Return the [x, y] coordinate for the center point of the cell that contains the specified text.  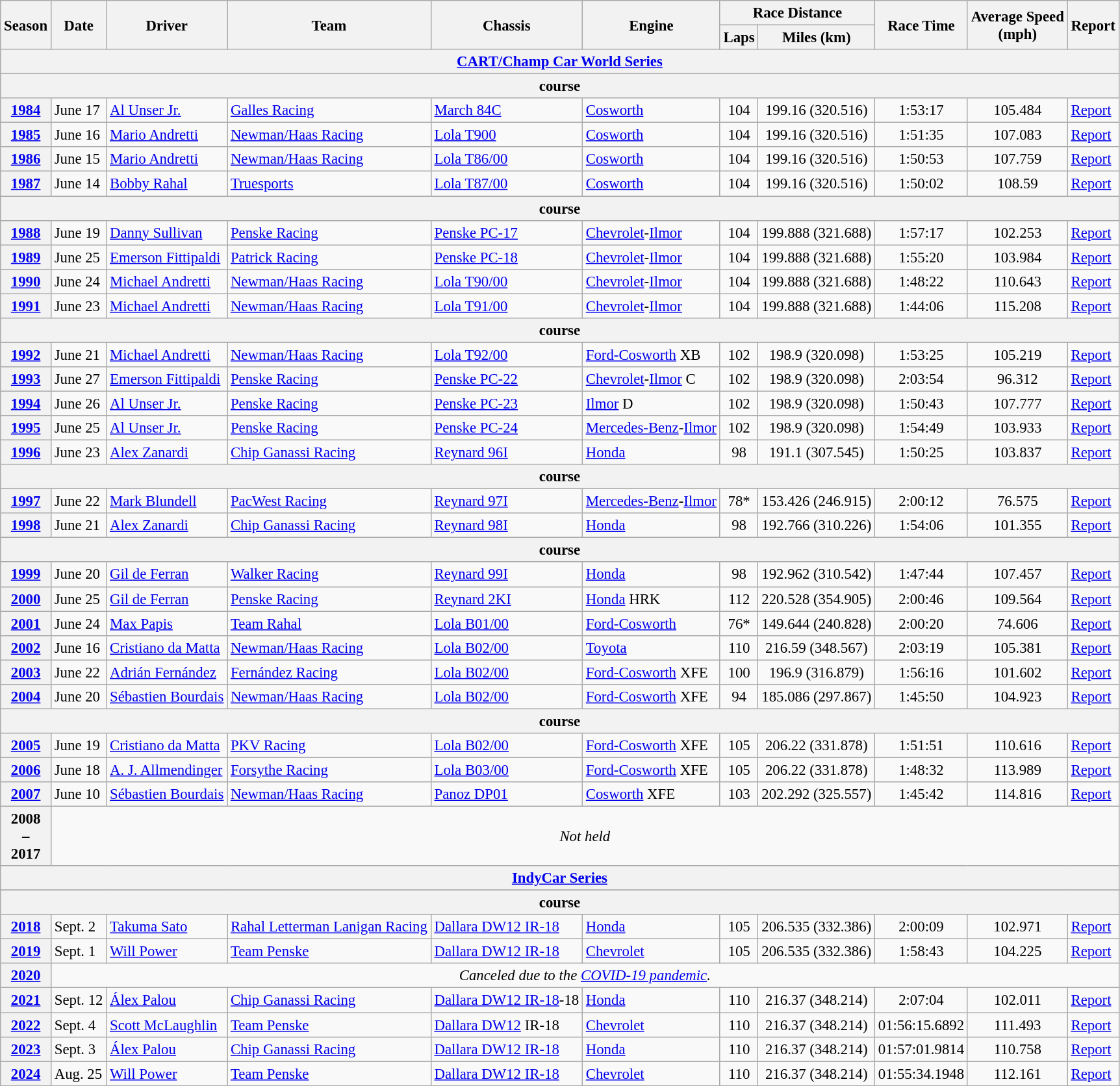
Lola T92/00 [507, 355]
June 15 [78, 159]
104.923 [1017, 697]
1988 [26, 233]
108.59 [1017, 184]
1986 [26, 159]
1989 [26, 257]
78* [739, 501]
2008–2017 [26, 837]
Team Rahal [329, 624]
Penske PC-24 [507, 428]
Lola T91/00 [507, 306]
149.644 (240.828) [817, 624]
Laps [739, 38]
Driver [167, 25]
1:57:17 [921, 233]
1998 [26, 525]
Galles Racing [329, 110]
Toyota [651, 648]
103.933 [1017, 428]
Average Speed(mph) [1017, 25]
1:51:35 [921, 135]
2:03:54 [921, 379]
1:58:43 [921, 952]
Forsythe Racing [329, 770]
Reynard 98I [507, 525]
Penske PC-18 [507, 257]
1:56:16 [921, 672]
A. J. Allmendinger [167, 770]
Date [78, 25]
1:50:43 [921, 403]
2:00:46 [921, 599]
Lola B01/00 [507, 624]
Lola T86/00 [507, 159]
Max Papis [167, 624]
103.837 [1017, 453]
114.816 [1017, 794]
Mark Blundell [167, 501]
Race Distance [797, 13]
CART/Champ Car World Series [560, 62]
2005 [26, 746]
Chevrolet-Ilmor C [651, 379]
Patrick Racing [329, 257]
110.758 [1017, 1049]
105.219 [1017, 355]
Sept. 12 [78, 1000]
1:48:32 [921, 770]
Rahal Letterman Lanigan Racing [329, 927]
2006 [26, 770]
Dallara DW12 IR-18-18 [507, 1000]
220.528 (354.905) [817, 599]
Fernández Racing [329, 672]
115.208 [1017, 306]
2019 [26, 952]
1:47:44 [921, 575]
2007 [26, 794]
110.616 [1017, 746]
192.766 (310.226) [817, 525]
Penske PC-23 [507, 403]
1994 [26, 403]
111.493 [1017, 1025]
Sept. 4 [78, 1025]
1:54:49 [921, 428]
Season [26, 25]
191.1 (307.545) [817, 453]
Bobby Rahal [167, 184]
June 26 [78, 403]
2020 [26, 976]
1990 [26, 281]
IndyCar Series [560, 878]
76.575 [1017, 501]
1993 [26, 379]
Ford-Cosworth XB [651, 355]
107.759 [1017, 159]
104.225 [1017, 952]
1:53:17 [921, 110]
1:45:50 [921, 697]
101.355 [1017, 525]
110.643 [1017, 281]
96.312 [1017, 379]
Team [329, 25]
Honda HRK [651, 599]
Danny Sullivan [167, 233]
1:50:53 [921, 159]
1:51:51 [921, 746]
Reynard 2KI [507, 599]
109.564 [1017, 599]
Scott McLaughlin [167, 1025]
100 [739, 672]
112 [739, 599]
Reynard 99I [507, 575]
196.9 (316.879) [817, 672]
112.161 [1017, 1074]
PacWest Racing [329, 501]
2001 [26, 624]
192.962 (310.542) [817, 575]
1:48:22 [921, 281]
PKV Racing [329, 746]
1:45:42 [921, 794]
2018 [26, 927]
2004 [26, 697]
1:50:25 [921, 453]
Panoz DP01 [507, 794]
Ilmor D [651, 403]
Reynard 96I [507, 453]
Adrián Fernández [167, 672]
Ford-Cosworth [651, 624]
June 18 [78, 770]
Lola T87/00 [507, 184]
Not held [585, 837]
103.984 [1017, 257]
2003 [26, 672]
Cosworth XFE [651, 794]
2023 [26, 1049]
185.086 (297.867) [817, 697]
1:54:06 [921, 525]
105.381 [1017, 648]
Aug. 25 [78, 1074]
Reynard 97I [507, 501]
2:00:12 [921, 501]
1991 [26, 306]
2022 [26, 1025]
01:55:34.1948 [921, 1074]
102.011 [1017, 1000]
2:03:19 [921, 648]
105.484 [1017, 110]
1:50:02 [921, 184]
1:44:06 [921, 306]
202.292 (325.557) [817, 794]
Chassis [507, 25]
94 [739, 697]
2:07:04 [921, 1000]
74.606 [1017, 624]
1:55:20 [921, 257]
Sept. 3 [78, 1049]
1:53:25 [921, 355]
2024 [26, 1074]
Penske PC-17 [507, 233]
102.971 [1017, 927]
1984 [26, 110]
107.777 [1017, 403]
June 14 [78, 184]
102.253 [1017, 233]
1985 [26, 135]
76* [739, 624]
113.989 [1017, 770]
Takuma Sato [167, 927]
107.083 [1017, 135]
216.59 (348.567) [817, 648]
Miles (km) [817, 38]
June 10 [78, 794]
Canceled due to the COVID-19 pandemic. [585, 976]
2002 [26, 648]
1999 [26, 575]
Lola T90/00 [507, 281]
1997 [26, 501]
1987 [26, 184]
March 84C [507, 110]
Sept. 1 [78, 952]
01:56:15.6892 [921, 1025]
153.426 (246.915) [817, 501]
2:00:09 [921, 927]
107.457 [1017, 575]
Truesports [329, 184]
Race Time [921, 25]
1992 [26, 355]
June 27 [78, 379]
Lola B03/00 [507, 770]
Penske PC-22 [507, 379]
103 [739, 794]
2000 [26, 599]
Sept. 2 [78, 927]
Engine [651, 25]
2021 [26, 1000]
1995 [26, 428]
101.602 [1017, 672]
1996 [26, 453]
Walker Racing [329, 575]
Lola T900 [507, 135]
01:57:01.9814 [921, 1049]
June 17 [78, 110]
2:00:20 [921, 624]
